For the text-containing cell, return its midpoint in (X, Y) coordinate format. 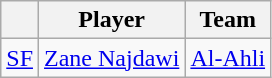
SF (20, 58)
Team (228, 20)
Al-Ahli (228, 58)
Zane Najdawi (112, 58)
Player (112, 20)
